Provide the (X, Y) coordinate of the cell's center where the given text is located.  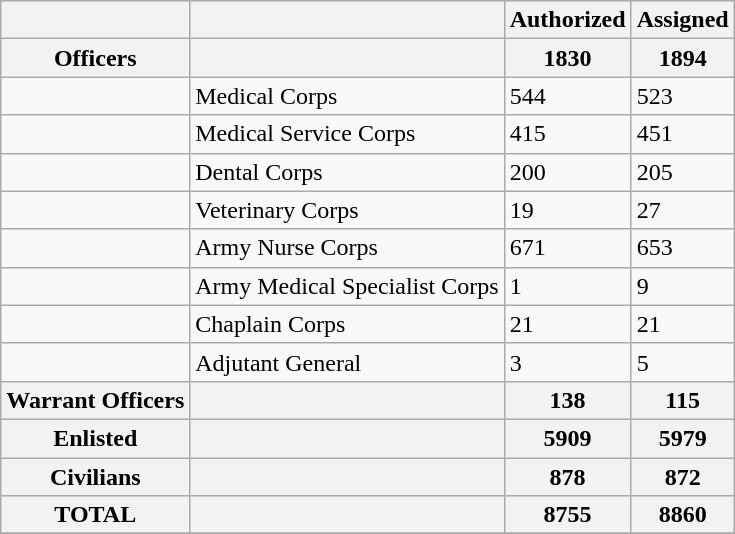
Veterinary Corps (347, 210)
19 (568, 210)
9 (682, 286)
878 (568, 477)
205 (682, 172)
Dental Corps (347, 172)
Medical Service Corps (347, 134)
523 (682, 96)
Authorized (568, 20)
671 (568, 248)
1830 (568, 58)
Enlisted (96, 438)
Chaplain Corps (347, 324)
138 (568, 400)
Army Nurse Corps (347, 248)
Adjutant General (347, 362)
200 (568, 172)
Army Medical Specialist Corps (347, 286)
TOTAL (96, 515)
8755 (568, 515)
5909 (568, 438)
872 (682, 477)
27 (682, 210)
Assigned (682, 20)
3 (568, 362)
Civilians (96, 477)
Officers (96, 58)
5 (682, 362)
415 (568, 134)
8860 (682, 515)
544 (568, 96)
115 (682, 400)
Warrant Officers (96, 400)
653 (682, 248)
Medical Corps (347, 96)
1 (568, 286)
451 (682, 134)
5979 (682, 438)
1894 (682, 58)
